Identify which cell holds the provided text, then report its (x, y) central coordinate. 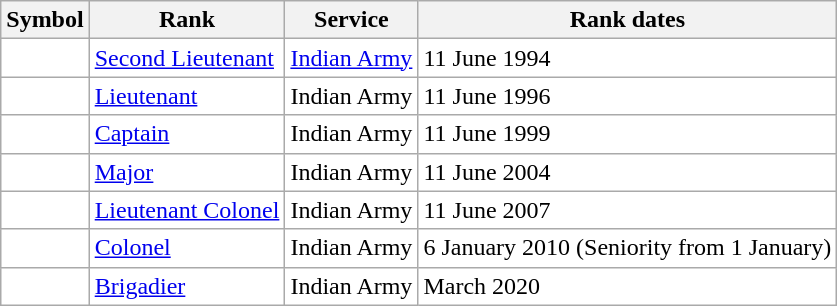
Lieutenant (187, 96)
Rank dates (628, 20)
11 June 1996 (628, 96)
Rank (187, 20)
Captain (187, 134)
Major (187, 172)
Colonel (187, 248)
11 June 2004 (628, 172)
Lieutenant Colonel (187, 210)
Service (352, 20)
11 June 1999 (628, 134)
Second Lieutenant (187, 58)
6 January 2010 (Seniority from 1 January) (628, 248)
11 June 1994 (628, 58)
Brigadier (187, 286)
Symbol (45, 20)
March 2020 (628, 286)
11 June 2007 (628, 210)
